Find where the given text appears and provide that cell's center as (X, Y) coordinate. 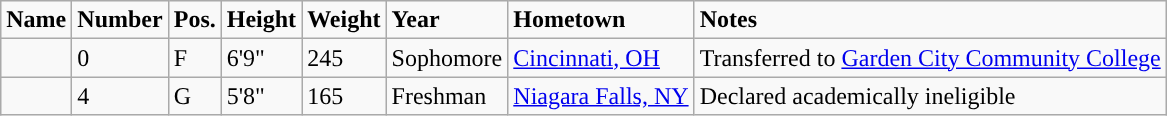
Height (261, 20)
F (194, 58)
Cincinnati, OH (601, 58)
Sophomore (447, 58)
165 (344, 96)
G (194, 96)
Declared academically ineligible (930, 96)
Pos. (194, 20)
6'9" (261, 58)
5'8" (261, 96)
Freshman (447, 96)
Hometown (601, 20)
4 (120, 96)
Year (447, 20)
0 (120, 58)
Name (36, 20)
245 (344, 58)
Transferred to Garden City Community College (930, 58)
Weight (344, 20)
Niagara Falls, NY (601, 96)
Notes (930, 20)
Number (120, 20)
